Capture the cell that displays the provided text and extract its (x, y) central coordinate. 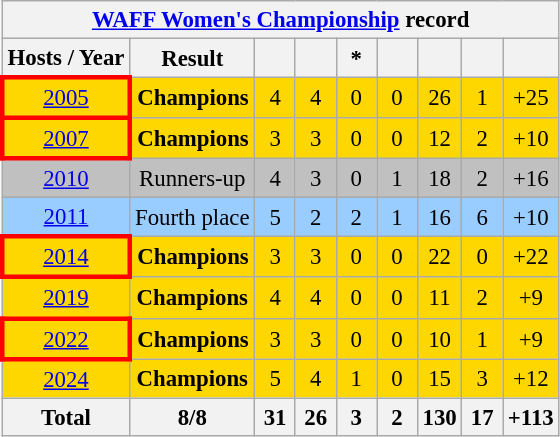
8/8 (192, 417)
WAFF Women's Championship record (280, 20)
2022 (66, 338)
18 (440, 178)
2010 (66, 178)
+22 (532, 258)
2005 (66, 98)
15 (440, 378)
22 (440, 258)
31 (276, 417)
2024 (66, 378)
2011 (66, 218)
130 (440, 417)
2007 (66, 138)
Fourth place (192, 218)
12 (440, 138)
+25 (532, 98)
17 (482, 417)
Hosts / Year (66, 58)
10 (440, 338)
* (356, 58)
Runners-up (192, 178)
+113 (532, 417)
6 (482, 218)
2014 (66, 258)
2019 (66, 298)
Result (192, 58)
+12 (532, 378)
Total (66, 417)
11 (440, 298)
+16 (532, 178)
16 (440, 218)
